Output the [x, y] coordinate of the center of the cell containing the given text.  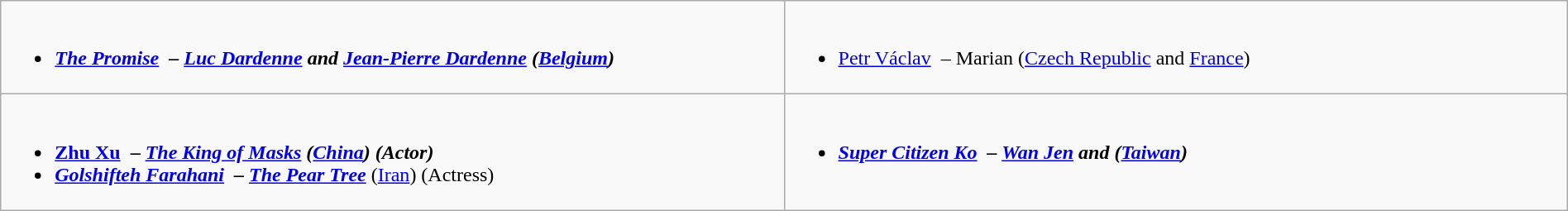
The Promise – Luc Dardenne and Jean-Pierre Dardenne (Belgium) [392, 48]
Super Citizen Ko – Wan Jen and (Taiwan) [1176, 152]
Petr Václav – Marian (Czech Republic and France) [1176, 48]
Zhu Xu – The King of Masks (China) (Actor)Golshifteh Farahani – The Pear Tree (Iran) (Actress) [392, 152]
